Capture the cell that displays the provided text and extract its [x, y] central coordinate. 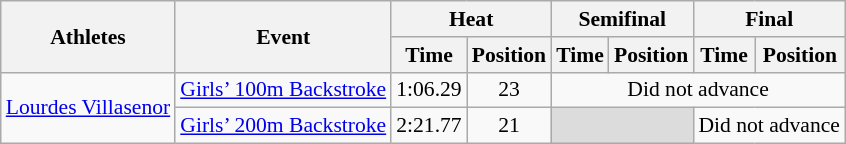
1:06.29 [428, 90]
23 [509, 90]
Event [283, 36]
Lourdes Villasenor [88, 108]
2:21.77 [428, 126]
Girls’ 100m Backstroke [283, 90]
Heat [471, 19]
21 [509, 126]
Girls’ 200m Backstroke [283, 126]
Athletes [88, 36]
Final [769, 19]
Semifinal [622, 19]
